Determine the [X, Y] coordinate at the center of the cell enclosing the given text.  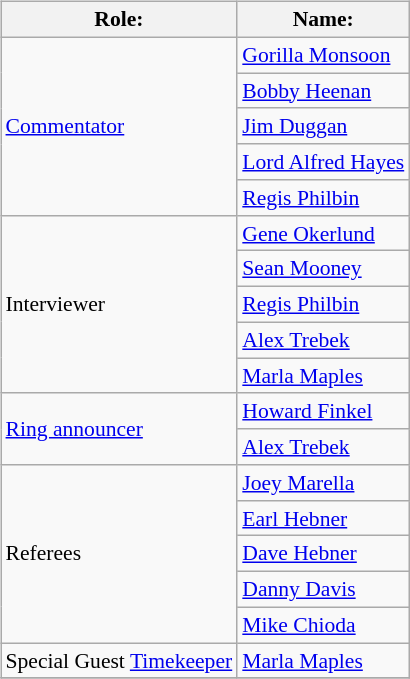
Role: [118, 20]
Joey Marella [323, 483]
Jim Duggan [323, 126]
Lord Alfred Hayes [323, 162]
Commentator [118, 126]
Bobby Heenan [323, 91]
Name: [323, 20]
Ring announcer [118, 428]
Referees [118, 554]
Special Guest Timekeeper [118, 661]
Gorilla Monsoon [323, 55]
Interviewer [118, 304]
Sean Mooney [323, 269]
Earl Hebner [323, 518]
Gene Okerlund [323, 233]
Mike Chioda [323, 625]
Danny Davis [323, 590]
Dave Hebner [323, 554]
Howard Finkel [323, 411]
